Search for the cell housing the specified text and yield its (X, Y) center coordinate. 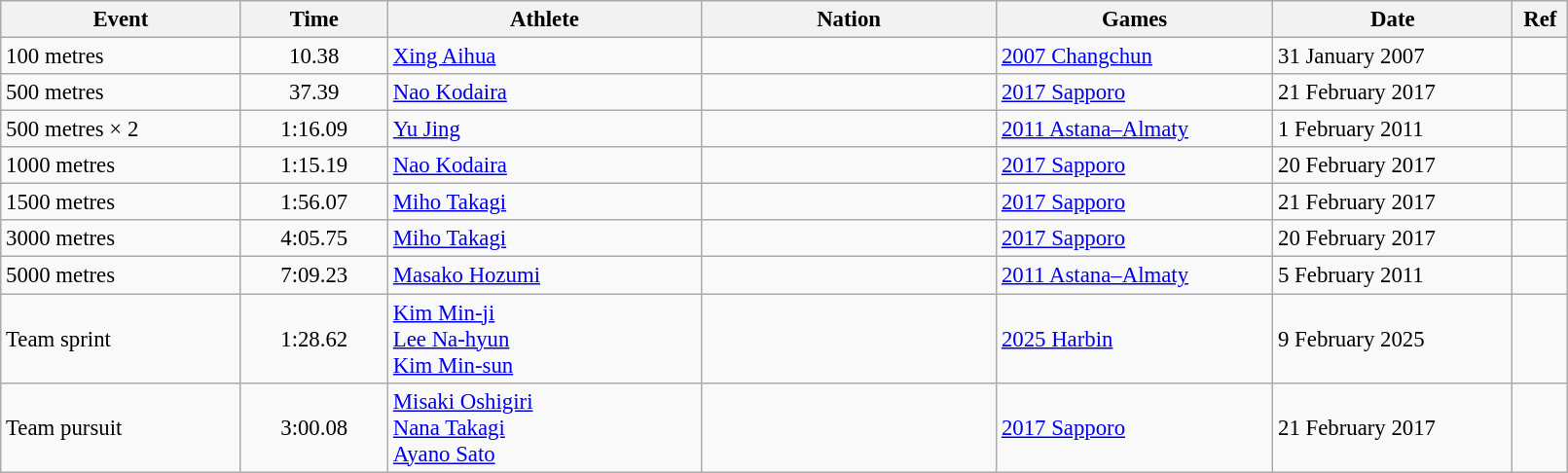
10.38 (314, 56)
Ref (1540, 19)
Xing Aihua (545, 56)
37.39 (314, 92)
Team sprint (121, 339)
Time (314, 19)
31 January 2007 (1393, 56)
1:56.07 (314, 202)
Kim Min-jiLee Na-hyunKim Min-sun (545, 339)
1:16.09 (314, 129)
3000 metres (121, 238)
Date (1393, 19)
Team pursuit (121, 427)
2025 Harbin (1135, 339)
1000 metres (121, 165)
500 metres × 2 (121, 129)
5000 metres (121, 275)
Yu Jing (545, 129)
Games (1135, 19)
Masako Hozumi (545, 275)
9 February 2025 (1393, 339)
2007 Changchun (1135, 56)
4:05.75 (314, 238)
Nation (849, 19)
Athlete (545, 19)
1:15.19 (314, 165)
1500 metres (121, 202)
500 metres (121, 92)
100 metres (121, 56)
7:09.23 (314, 275)
5 February 2011 (1393, 275)
Misaki OshigiriNana TakagiAyano Sato (545, 427)
1:28.62 (314, 339)
1 February 2011 (1393, 129)
Event (121, 19)
3:00.08 (314, 427)
